Search for the cell housing the specified text and yield its [x, y] center coordinate. 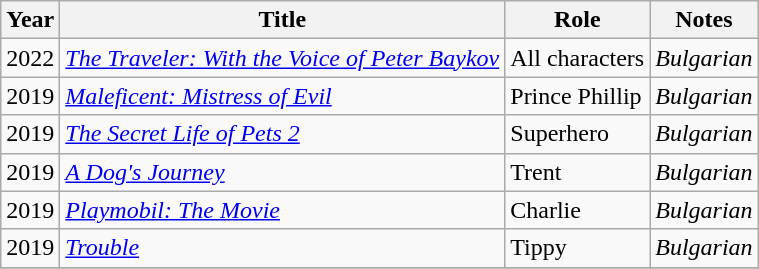
A Dog's Journey [282, 172]
Trouble [282, 248]
Title [282, 20]
The Traveler: With the Voice of Peter Baykov [282, 58]
Notes [704, 20]
Superhero [578, 134]
Prince Phillip [578, 96]
2022 [30, 58]
Charlie [578, 210]
All characters [578, 58]
Maleficent: Mistress of Evil [282, 96]
Playmobil: The Movie [282, 210]
Year [30, 20]
Tippy [578, 248]
Trent [578, 172]
Role [578, 20]
The Secret Life of Pets 2 [282, 134]
